From the cell containing the given text, extract its center point as [X, Y] coordinate. 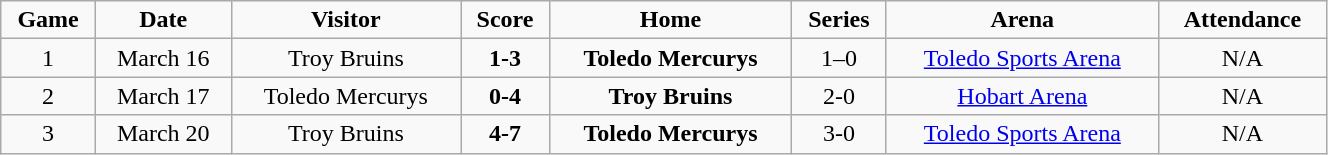
2-0 [840, 96]
4-7 [506, 134]
3 [48, 134]
Hobart Arena [1022, 96]
Attendance [1242, 20]
Game [48, 20]
Visitor [346, 20]
March 16 [163, 58]
0-4 [506, 96]
Arena [1022, 20]
1-3 [506, 58]
March 17 [163, 96]
Score [506, 20]
Date [163, 20]
1 [48, 58]
March 20 [163, 134]
1–0 [840, 58]
Series [840, 20]
2 [48, 96]
Home [670, 20]
3-0 [840, 134]
